Detect which cell encompasses the target text, then output its [X, Y] center coordinate. 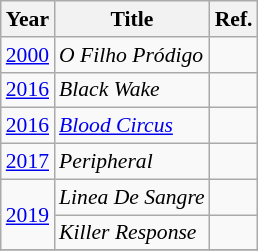
Linea De Sangre [132, 197]
Blood Circus [132, 126]
2019 [28, 214]
2000 [28, 55]
Black Wake [132, 90]
Title [132, 19]
Killer Response [132, 233]
O Filho Pródigo [132, 55]
Peripheral [132, 162]
Year [28, 19]
Ref. [234, 19]
2017 [28, 162]
